Return the (x, y) coordinate for the center point of the cell that contains the specified text.  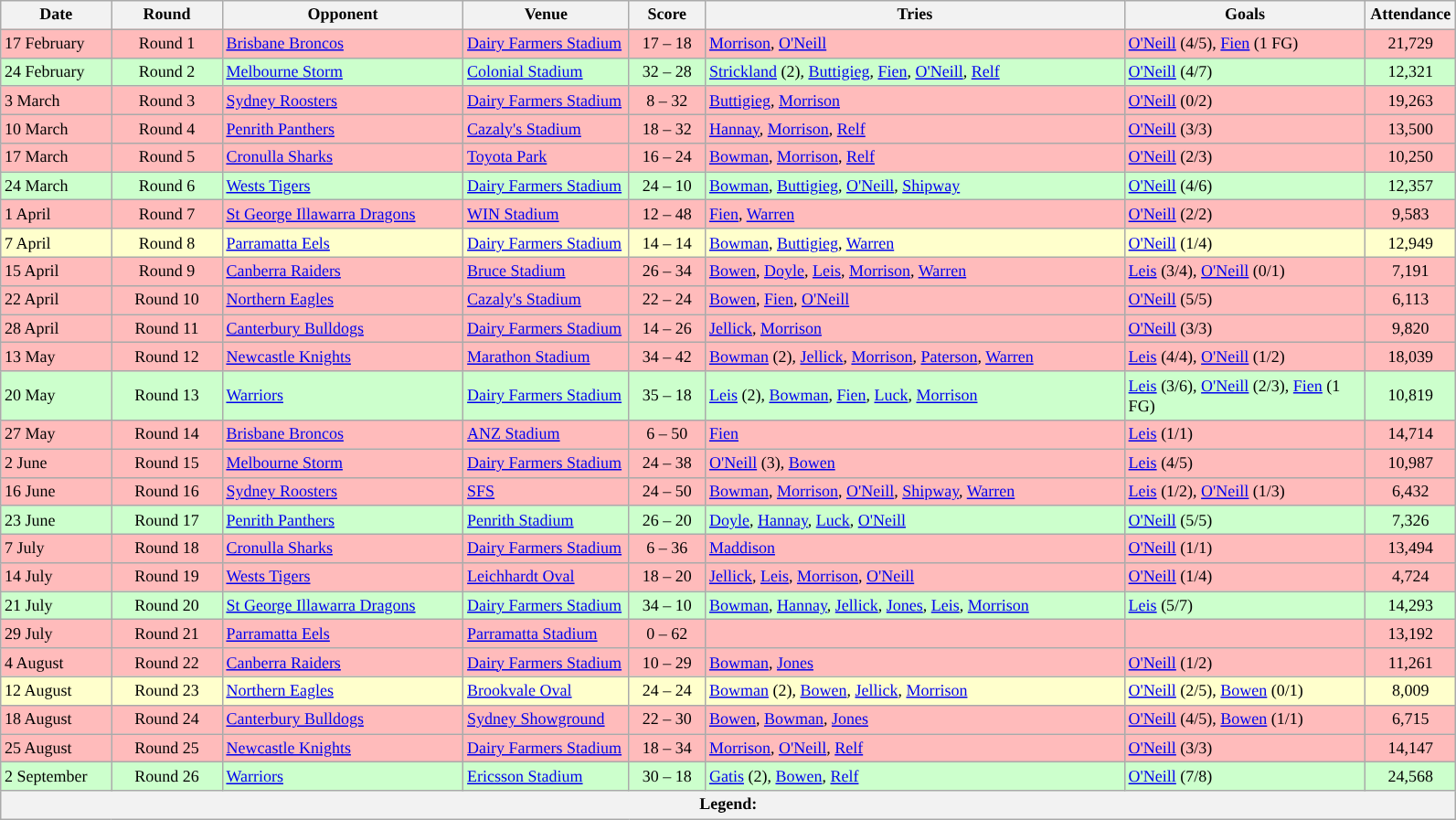
O'Neill (4/6) (1245, 186)
Goals (1245, 15)
24 – 38 (667, 463)
14 – 26 (667, 329)
Bruce Stadium (547, 271)
Bowman, Morrison, O'Neill, Shipway, Warren (916, 492)
8 – 32 (667, 101)
Round 3 (166, 101)
2 September (57, 777)
22 – 24 (667, 300)
ANZ Stadium (547, 435)
26 – 20 (667, 519)
17 March (57, 157)
35 – 18 (667, 396)
14,147 (1411, 748)
0 – 62 (667, 634)
Round 5 (166, 157)
Hannay, Morrison, Relf (916, 128)
23 June (57, 519)
O'Neill (4/5), Bowen (1/1) (1245, 719)
8,009 (1411, 691)
O'Neill (1/1) (1245, 548)
24 February (57, 71)
Bowman, Buttigieg, O'Neill, Shipway (916, 186)
13,494 (1411, 548)
16 – 24 (667, 157)
19,263 (1411, 101)
Gatis (2), Bowen, Relf (916, 777)
18 August (57, 719)
12,321 (1411, 71)
Round 26 (166, 777)
Strickland (2), Buttigieg, Fien, O'Neill, Relf (916, 71)
6 – 36 (667, 548)
14,714 (1411, 435)
O'Neill (7/8) (1245, 777)
4,724 (1411, 578)
6,113 (1411, 300)
13,500 (1411, 128)
O'Neill (2/3) (1245, 157)
O'Neill (2/5), Bowen (0/1) (1245, 691)
Fien, Warren (916, 214)
Leichhardt Oval (547, 578)
Venue (547, 15)
Score (667, 15)
Legend: (728, 804)
Bowen, Bowman, Jones (916, 719)
Round 13 (166, 396)
25 August (57, 748)
1 April (57, 214)
Round 10 (166, 300)
4 August (57, 662)
Leis (4/5) (1245, 463)
7 April (57, 243)
Buttigieg, Morrison (916, 101)
7,326 (1411, 519)
27 May (57, 435)
Maddison (916, 548)
Leis (1/2), O'Neill (1/3) (1245, 492)
Leis (1/1) (1245, 435)
10 March (57, 128)
14 – 14 (667, 243)
28 April (57, 329)
O'Neill (4/5), Fien (1 FG) (1245, 44)
Round 24 (166, 719)
34 – 42 (667, 357)
10 – 29 (667, 662)
17 – 18 (667, 44)
Round 18 (166, 548)
Round 21 (166, 634)
Jellick, Leis, Morrison, O'Neill (916, 578)
Parramatta Stadium (547, 634)
Jellick, Morrison (916, 329)
15 April (57, 271)
30 – 18 (667, 777)
18,039 (1411, 357)
Tries (916, 15)
24 March (57, 186)
7 July (57, 548)
Round 1 (166, 44)
14 July (57, 578)
7,191 (1411, 271)
34 – 10 (667, 605)
Round 6 (166, 186)
O'Neill (3), Bowen (916, 463)
17 February (57, 44)
20 May (57, 396)
Round 25 (166, 748)
24,568 (1411, 777)
11,261 (1411, 662)
Brookvale Oval (547, 691)
Fien (916, 435)
O'Neill (0/2) (1245, 101)
16 June (57, 492)
Round 17 (166, 519)
6 – 50 (667, 435)
SFS (547, 492)
9,583 (1411, 214)
22 – 30 (667, 719)
12,949 (1411, 243)
Round 19 (166, 578)
10,250 (1411, 157)
Leis (5/7) (1245, 605)
Toyota Park (547, 157)
Penrith Stadium (547, 519)
Round 2 (166, 71)
O'Neill (2/2) (1245, 214)
32 – 28 (667, 71)
3 March (57, 101)
Round 4 (166, 128)
Sydney Showground (547, 719)
10,987 (1411, 463)
Round 11 (166, 329)
18 – 34 (667, 748)
Bowman, Buttigieg, Warren (916, 243)
Marathon Stadium (547, 357)
Bowen, Fien, O'Neill (916, 300)
24 – 24 (667, 691)
6,715 (1411, 719)
Bowman, Hannay, Jellick, Jones, Leis, Morrison (916, 605)
Round 15 (166, 463)
13 May (57, 357)
26 – 34 (667, 271)
Bowen, Doyle, Leis, Morrison, Warren (916, 271)
Colonial Stadium (547, 71)
Leis (3/6), O'Neill (2/3), Fien (1 FG) (1245, 396)
2 June (57, 463)
12 August (57, 691)
Round 22 (166, 662)
Doyle, Hannay, Luck, O'Neill (916, 519)
Round 23 (166, 691)
Morrison, O'Neill, Relf (916, 748)
Round (166, 15)
29 July (57, 634)
Ericsson Stadium (547, 777)
6,432 (1411, 492)
22 April (57, 300)
Round 14 (166, 435)
21,729 (1411, 44)
Leis (2), Bowman, Fien, Luck, Morrison (916, 396)
Round 16 (166, 492)
12 – 48 (667, 214)
Leis (3/4), O'Neill (0/1) (1245, 271)
O'Neill (1/2) (1245, 662)
Opponent (343, 15)
Bowman, Morrison, Relf (916, 157)
Round 7 (166, 214)
Bowman, Jones (916, 662)
Leis (4/4), O'Neill (1/2) (1245, 357)
14,293 (1411, 605)
Round 20 (166, 605)
21 July (57, 605)
Attendance (1411, 15)
24 – 10 (667, 186)
Bowman (2), Bowen, Jellick, Morrison (916, 691)
18 – 32 (667, 128)
Round 12 (166, 357)
Morrison, O'Neill (916, 44)
O'Neill (4/7) (1245, 71)
Bowman (2), Jellick, Morrison, Paterson, Warren (916, 357)
Round 8 (166, 243)
Round 9 (166, 271)
WIN Stadium (547, 214)
24 – 50 (667, 492)
9,820 (1411, 329)
12,357 (1411, 186)
13,192 (1411, 634)
18 – 20 (667, 578)
Date (57, 15)
10,819 (1411, 396)
